Determine the (X, Y) coordinate at the center of the cell enclosing the given text.  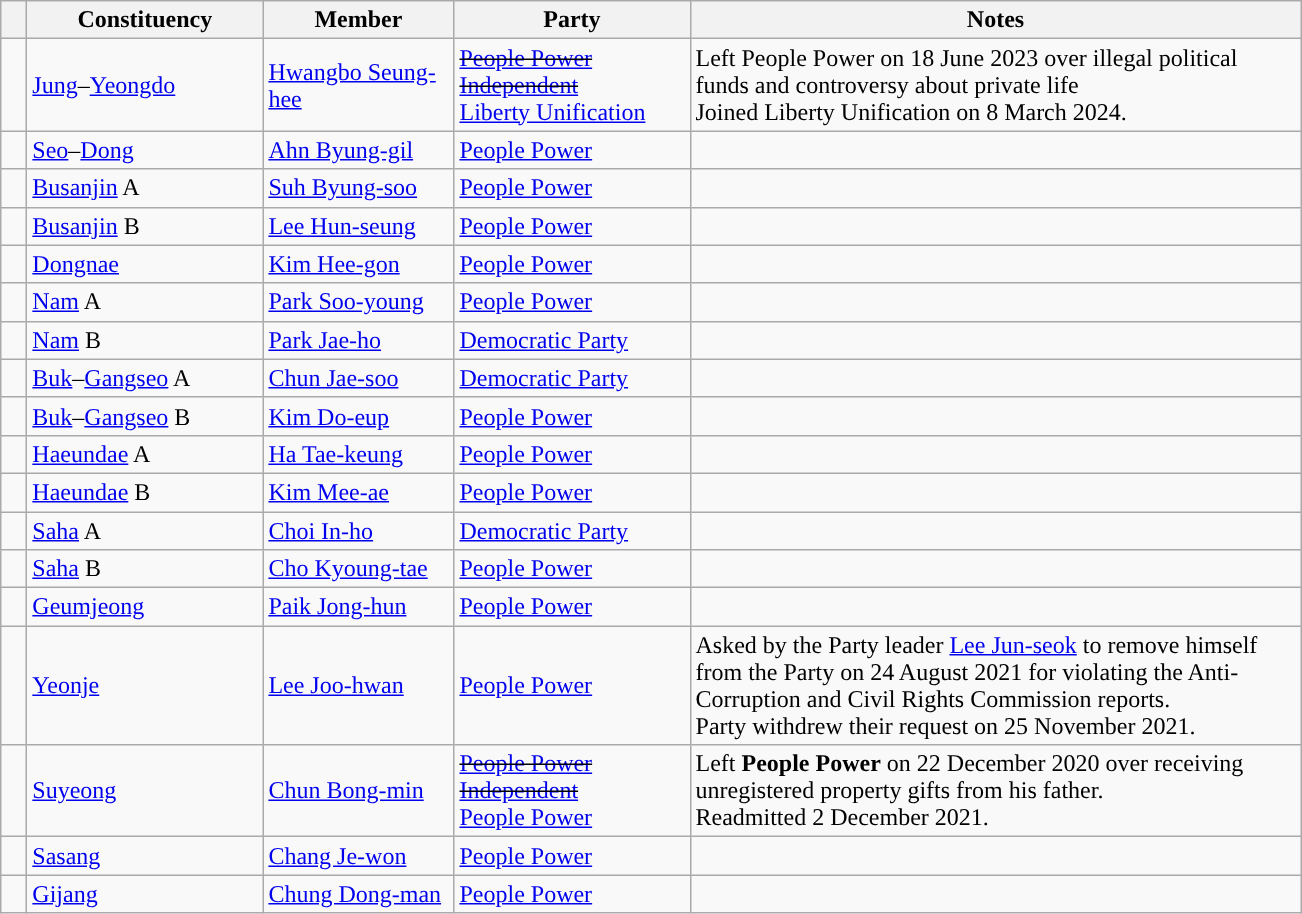
Park Soo-young (358, 302)
Member (358, 20)
Saha A (145, 531)
Haeundae A (145, 454)
Kim Mee-ae (358, 492)
Gijang (145, 894)
Lee Hun-seung (358, 226)
Suyeong (145, 791)
Hwangbo Seung-hee (358, 85)
Kim Do-eup (358, 416)
Ahn Byung-gil (358, 150)
Choi In-ho (358, 531)
Chang Je-won (358, 856)
People PowerIndependentLiberty Unification (572, 85)
Nam B (145, 340)
Notes (996, 20)
Sasang (145, 856)
People PowerIndependentPeople Power (572, 791)
Left People Power on 22 December 2020 over receiving unregistered property gifts from his father. Readmitted 2 December 2021. (996, 791)
Constituency (145, 20)
Yeonje (145, 686)
Buk–Gangseo B (145, 416)
Paik Jong-hun (358, 607)
Chung Dong-man (358, 894)
Nam A (145, 302)
Park Jae-ho (358, 340)
Busanjin A (145, 188)
Seo–Dong (145, 150)
Kim Hee-gon (358, 264)
Geumjeong (145, 607)
Dongnae (145, 264)
Lee Joo-hwan (358, 686)
Haeundae B (145, 492)
Cho Kyoung-tae (358, 569)
Left People Power on 18 June 2023 over illegal political funds and controversy about private lifeJoined Liberty Unification on 8 March 2024. (996, 85)
Buk–Gangseo A (145, 378)
Suh Byung-soo (358, 188)
Jung–Yeongdo (145, 85)
Party (572, 20)
Chun Jae-soo (358, 378)
Busanjin B (145, 226)
Saha B (145, 569)
Ha Tae-keung (358, 454)
Chun Bong-min (358, 791)
